Capture the cell that displays the provided text and extract its (x, y) central coordinate. 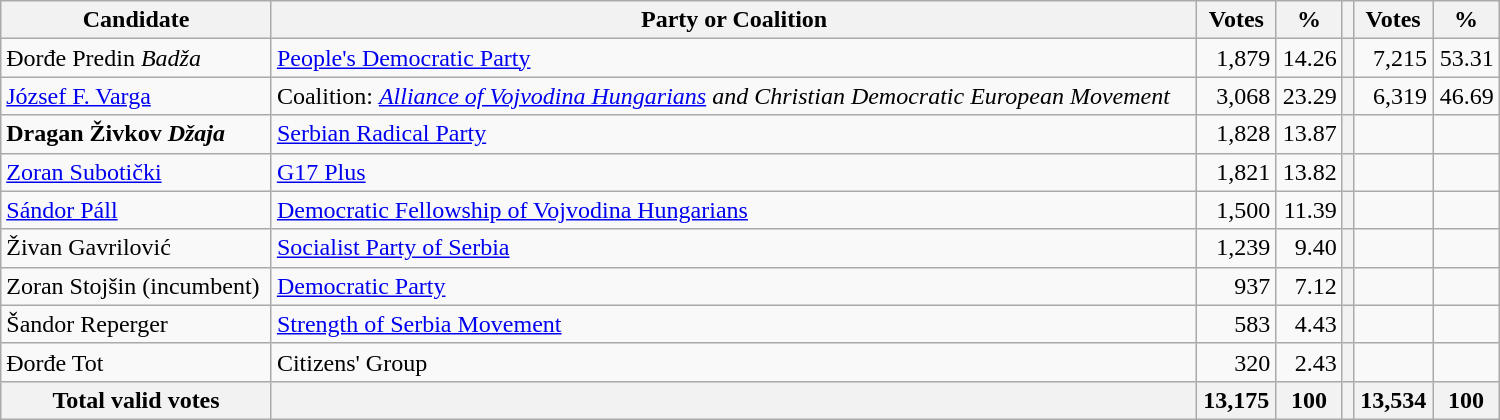
Socialist Party of Serbia (734, 248)
Coalition: Alliance of Vojvodina Hungarians and Christian Democratic European Movement (734, 96)
583 (1236, 324)
Sándor Páll (136, 210)
9.40 (1310, 248)
1,239 (1236, 248)
4.43 (1310, 324)
6,319 (1394, 96)
7.12 (1310, 286)
1,828 (1236, 134)
Strength of Serbia Movement (734, 324)
11.39 (1310, 210)
13.82 (1310, 172)
Total valid votes (136, 400)
Živan Gavrilović (136, 248)
Đorđe Predin Badža (136, 58)
Democratic Party (734, 286)
Serbian Radical Party (734, 134)
13.87 (1310, 134)
937 (1236, 286)
Citizens' Group (734, 362)
Šandor Reperger (136, 324)
7,215 (1394, 58)
46.69 (1466, 96)
Democratic Fellowship of Vojvodina Hungarians (734, 210)
Candidate (136, 20)
1,500 (1236, 210)
320 (1236, 362)
3,068 (1236, 96)
József F. Varga (136, 96)
1,821 (1236, 172)
Dragan Živkov Džaja (136, 134)
Zoran Stojšin (incumbent) (136, 286)
53.31 (1466, 58)
G17 Plus (734, 172)
23.29 (1310, 96)
Zoran Subotički (136, 172)
Party or Coalition (734, 20)
13,175 (1236, 400)
13,534 (1394, 400)
People's Democratic Party (734, 58)
2.43 (1310, 362)
14.26 (1310, 58)
1,879 (1236, 58)
Đorđe Tot (136, 362)
